Extract the [x, y] coordinate from the center of the cell holding the provided text.  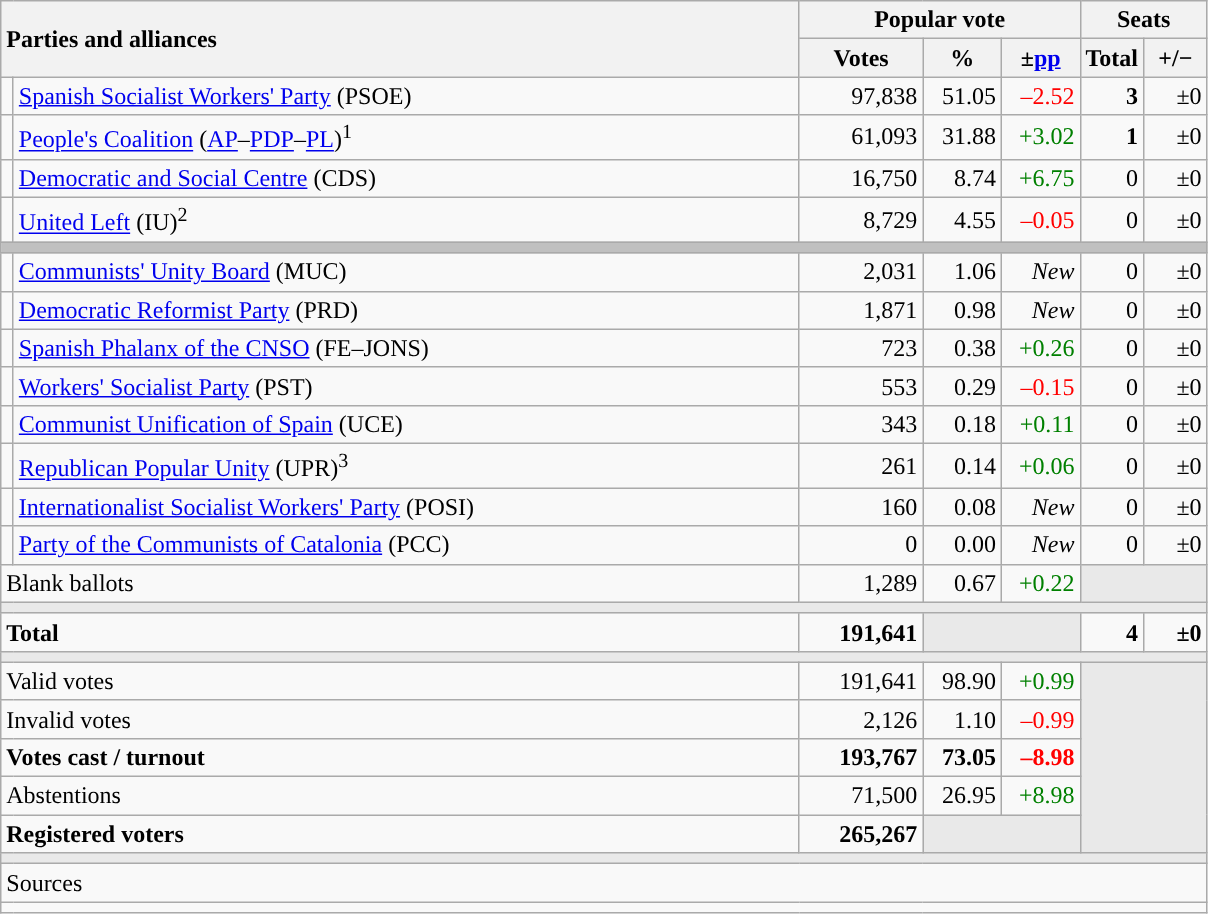
Valid votes [400, 681]
723 [861, 348]
16,750 [861, 178]
2,126 [861, 719]
61,093 [861, 138]
0.98 [962, 310]
+0.99 [1040, 681]
Communist Unification of Spain (UCE) [406, 424]
Votes cast / turnout [400, 758]
0.29 [962, 386]
Spanish Phalanx of the CNSO (FE–JONS) [406, 348]
1 [1112, 138]
26.95 [962, 796]
Parties and alliances [400, 39]
193,767 [861, 758]
Sources [604, 883]
+6.75 [1040, 178]
Votes [861, 58]
Party of the Communists of Catalonia (PCC) [406, 545]
97,838 [861, 96]
4.55 [962, 220]
Invalid votes [400, 719]
Seats [1144, 20]
0.14 [962, 466]
–8.98 [1040, 758]
United Left (IU)2 [406, 220]
0.67 [962, 583]
Abstentions [400, 796]
0.00 [962, 545]
+0.06 [1040, 466]
Popular vote [940, 20]
Communists' Unity Board (MUC) [406, 272]
+0.22 [1040, 583]
2,031 [861, 272]
3 [1112, 96]
160 [861, 507]
Democratic Reformist Party (PRD) [406, 310]
343 [861, 424]
Democratic and Social Centre (CDS) [406, 178]
1,871 [861, 310]
1.10 [962, 719]
1.06 [962, 272]
Blank ballots [400, 583]
+0.26 [1040, 348]
8.74 [962, 178]
People's Coalition (AP–PDP–PL)1 [406, 138]
–0.99 [1040, 719]
1,289 [861, 583]
+/− [1176, 58]
71,500 [861, 796]
31.88 [962, 138]
265,267 [861, 834]
–2.52 [1040, 96]
Workers' Socialist Party (PST) [406, 386]
0.08 [962, 507]
73.05 [962, 758]
8,729 [861, 220]
Registered voters [400, 834]
Spanish Socialist Workers' Party (PSOE) [406, 96]
553 [861, 386]
0.18 [962, 424]
% [962, 58]
–0.15 [1040, 386]
+0.11 [1040, 424]
+3.02 [1040, 138]
0.38 [962, 348]
–0.05 [1040, 220]
Republican Popular Unity (UPR)3 [406, 466]
51.05 [962, 96]
±pp [1040, 58]
Internationalist Socialist Workers' Party (POSI) [406, 507]
98.90 [962, 681]
261 [861, 466]
+8.98 [1040, 796]
4 [1112, 632]
